Provide the (x, y) coordinate of the cell's center where the given text is located.  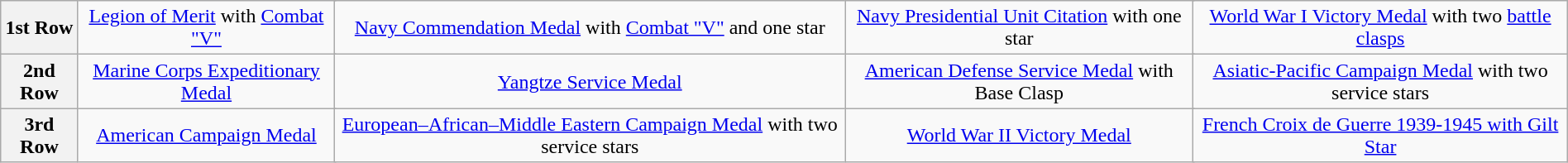
Asiatic-Pacific Campaign Medal with two service stars (1380, 81)
American Campaign Medal (207, 136)
1st Row (40, 28)
European–African–Middle Eastern Campaign Medal with two service stars (590, 136)
American Defense Service Medal with Base Clasp (1019, 81)
French Croix de Guerre 1939-1945 with Gilt Star (1380, 136)
Navy Commendation Medal with Combat "V" and one star (590, 28)
3rd Row (40, 136)
Marine Corps Expeditionary Medal (207, 81)
Yangtze Service Medal (590, 81)
Navy Presidential Unit Citation with one star (1019, 28)
2nd Row (40, 81)
Legion of Merit with Combat "V" (207, 28)
World War I Victory Medal with two battle clasps (1380, 28)
World War II Victory Medal (1019, 136)
